Return [x, y] of the center of cell containing provided text 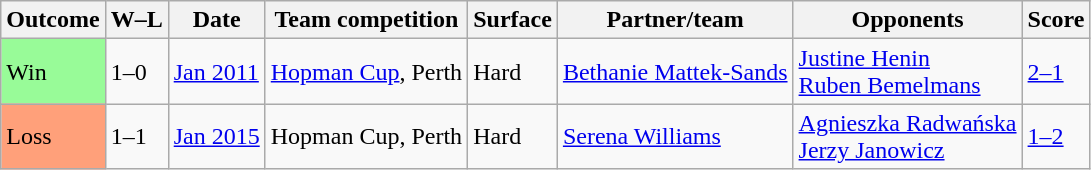
Jan 2015 [216, 136]
Partner/team [675, 20]
Win [53, 72]
1–2 [1056, 136]
Jan 2011 [216, 72]
Bethanie Mattek-Sands [675, 72]
Outcome [53, 20]
Serena Williams [675, 136]
Team competition [366, 20]
Opponents [908, 20]
Agnieszka Radwańska Jerzy Janowicz [908, 136]
Justine Henin Ruben Bemelmans [908, 72]
2–1 [1056, 72]
Date [216, 20]
Loss [53, 136]
Score [1056, 20]
1–1 [136, 136]
W–L [136, 20]
Surface [513, 20]
1–0 [136, 72]
